Search for the cell housing the specified text and yield its (X, Y) center coordinate. 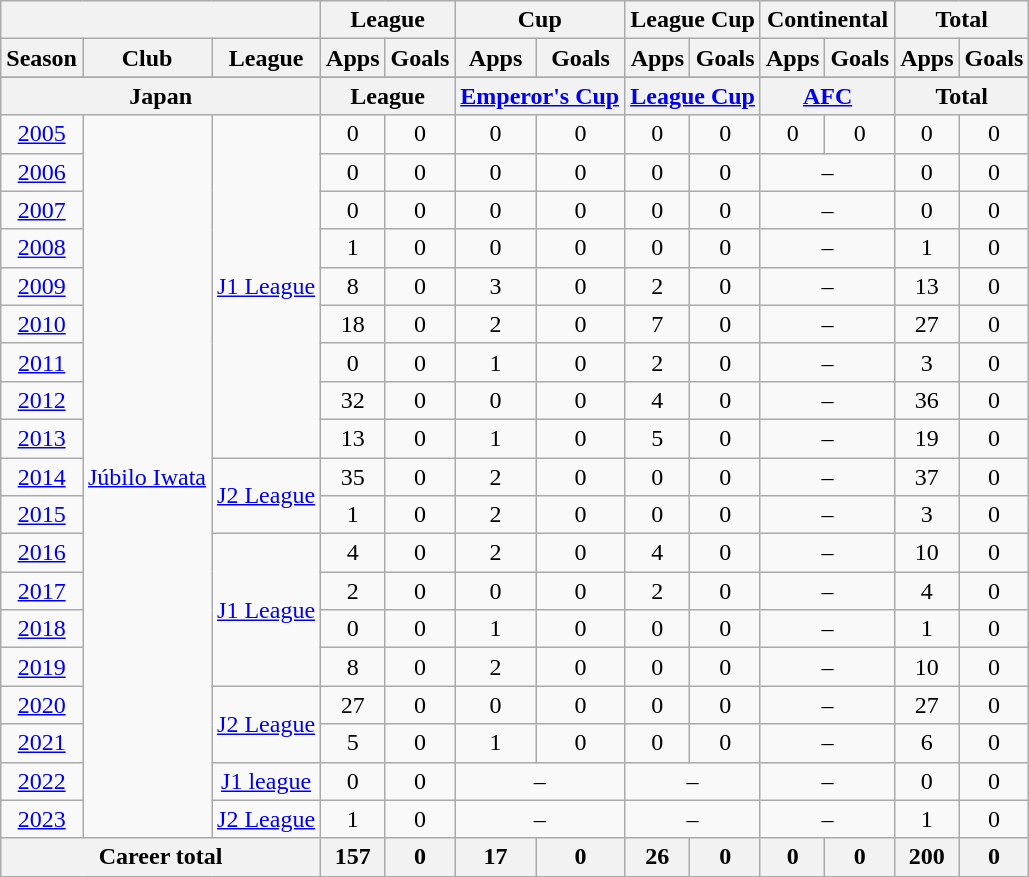
200 (927, 857)
J1 league (266, 781)
26 (658, 857)
Continental (827, 20)
Cup (540, 20)
35 (353, 477)
Club (146, 58)
36 (927, 400)
2006 (42, 172)
AFC (827, 96)
2017 (42, 591)
2005 (42, 134)
17 (496, 857)
18 (353, 324)
2009 (42, 286)
157 (353, 857)
2022 (42, 781)
2011 (42, 362)
Japan (161, 96)
37 (927, 477)
Júbilo Iwata (146, 476)
2016 (42, 553)
Career total (161, 857)
2023 (42, 819)
32 (353, 400)
2019 (42, 667)
Emperor's Cup (540, 96)
2007 (42, 210)
7 (658, 324)
Season (42, 58)
6 (927, 743)
2021 (42, 743)
19 (927, 438)
2012 (42, 400)
2008 (42, 248)
2014 (42, 477)
2013 (42, 438)
2010 (42, 324)
2020 (42, 705)
2015 (42, 515)
2018 (42, 629)
